Locate the cell with the specified text and output its [x, y] center coordinate. 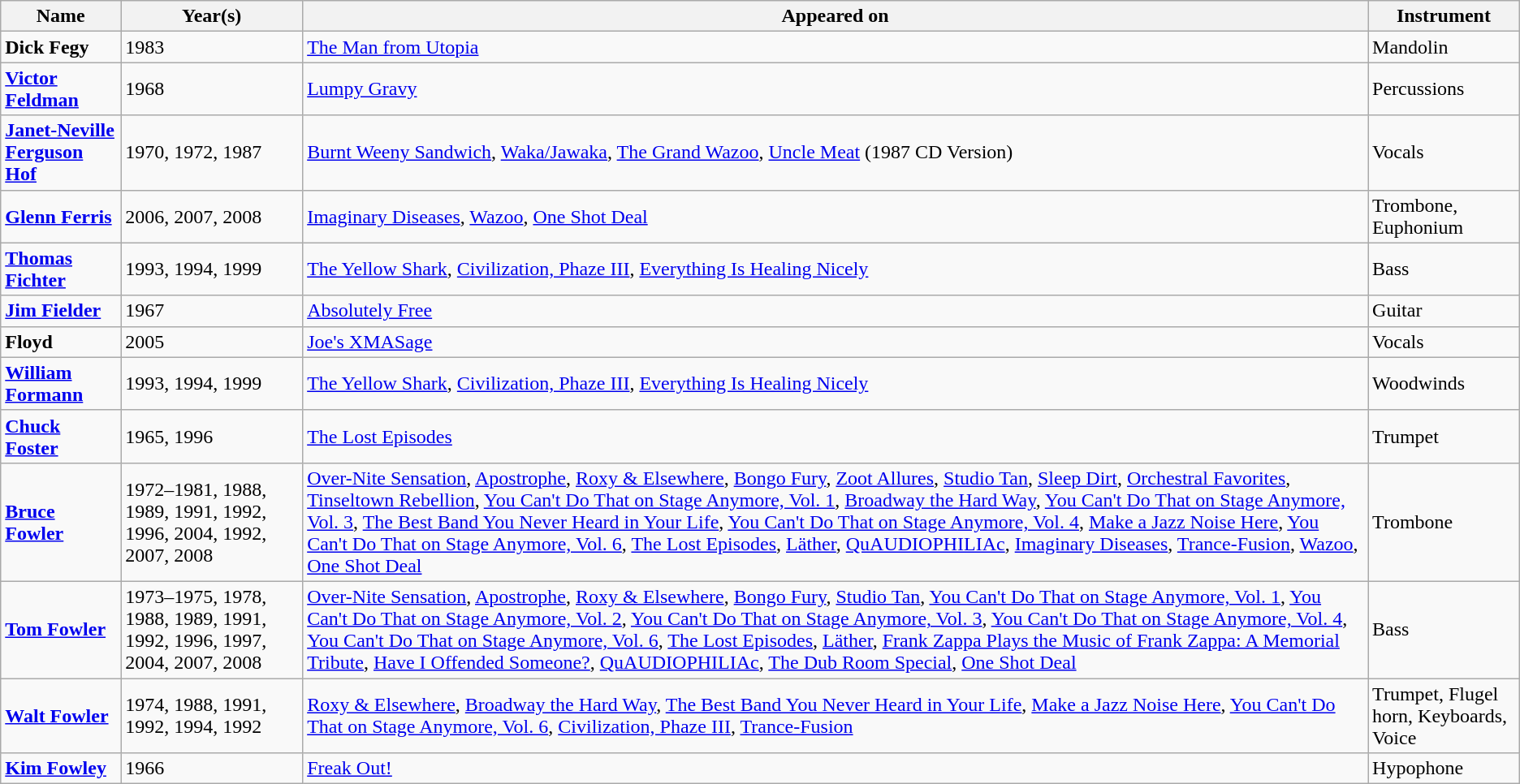
Floyd [61, 342]
1983 [212, 47]
Year(s) [212, 16]
Appeared on [836, 16]
Jim Fielder [61, 311]
Thomas Fichter [61, 269]
Guitar [1444, 311]
Trombone, Euphonium [1444, 216]
Woodwinds [1444, 383]
Imaginary Diseases, Wazoo, One Shot Deal [836, 216]
1968 [212, 89]
Walt Fowler [61, 716]
1967 [212, 311]
Dick Fegy [61, 47]
Janet-Neville Ferguson Hof [61, 153]
Trumpet [1444, 437]
The Man from Utopia [836, 47]
Hypophone [1444, 769]
Bruce Fowler [61, 522]
Tom Fowler [61, 630]
Trumpet, Flugel horn, Keyboards, Voice [1444, 716]
2005 [212, 342]
Victor Feldman [61, 89]
William Formann [61, 383]
Percussions [1444, 89]
1970, 1972, 1987 [212, 153]
1965, 1996 [212, 437]
Glenn Ferris [61, 216]
Chuck Foster [61, 437]
1973–1975, 1978, 1988, 1989, 1991, 1992, 1996, 1997, 2004, 2007, 2008 [212, 630]
Mandolin [1444, 47]
Name [61, 16]
1966 [212, 769]
1974, 1988, 1991, 1992, 1994, 1992 [212, 716]
The Lost Episodes [836, 437]
Lumpy Gravy [836, 89]
Burnt Weeny Sandwich, Waka/Jawaka, The Grand Wazoo, Uncle Meat (1987 CD Version) [836, 153]
2006, 2007, 2008 [212, 216]
Trombone [1444, 522]
Freak Out! [836, 769]
Kim Fowley [61, 769]
Joe's XMASage [836, 342]
Instrument [1444, 16]
Absolutely Free [836, 311]
1972–1981, 1988, 1989, 1991, 1992, 1996, 2004, 1992, 2007, 2008 [212, 522]
